Return the [x, y] coordinate for the center point of the cell that contains the specified text.  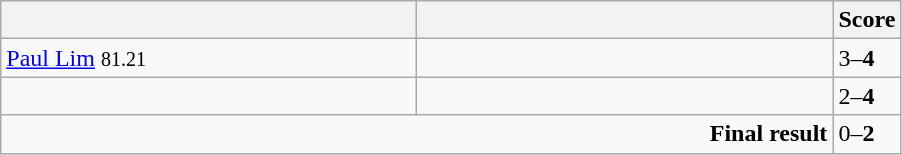
Score [867, 20]
2–4 [867, 96]
Paul Lim 81.21 [209, 58]
Final result [417, 134]
3–4 [867, 58]
0–2 [867, 134]
